Pinpoint the cell where the given text exists, returning its [X, Y] midpoint coordinate. 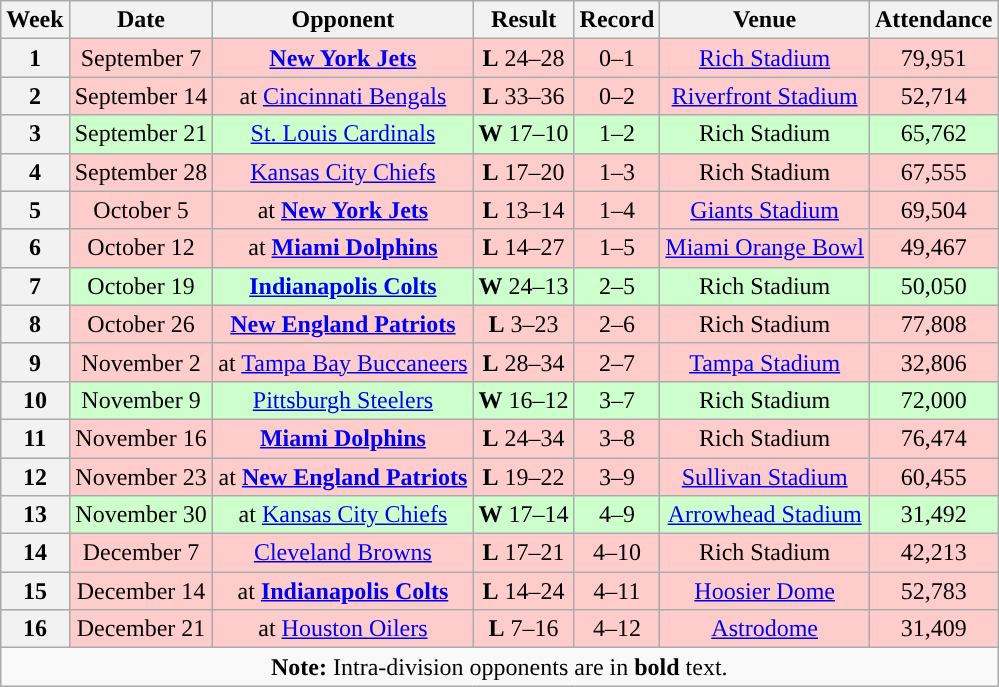
Indianapolis Colts [343, 286]
at Miami Dolphins [343, 248]
72,000 [933, 400]
Riverfront Stadium [765, 96]
Hoosier Dome [765, 591]
1–2 [617, 134]
2–6 [617, 324]
Tampa Stadium [765, 362]
1–3 [617, 172]
5 [35, 210]
L 33–36 [524, 96]
67,555 [933, 172]
October 19 [141, 286]
November 16 [141, 438]
60,455 [933, 477]
3–9 [617, 477]
L 3–23 [524, 324]
12 [35, 477]
Venue [765, 20]
at New England Patriots [343, 477]
0–2 [617, 96]
65,762 [933, 134]
3–8 [617, 438]
L 14–24 [524, 591]
Result [524, 20]
15 [35, 591]
Note: Intra-division opponents are in bold text. [500, 667]
September 21 [141, 134]
L 28–34 [524, 362]
6 [35, 248]
4–12 [617, 629]
St. Louis Cardinals [343, 134]
2–5 [617, 286]
10 [35, 400]
at Tampa Bay Buccaneers [343, 362]
14 [35, 553]
1–5 [617, 248]
79,951 [933, 58]
November 23 [141, 477]
4–11 [617, 591]
November 30 [141, 515]
4 [35, 172]
W 17–10 [524, 134]
Astrodome [765, 629]
2 [35, 96]
September 14 [141, 96]
W 17–14 [524, 515]
November 9 [141, 400]
76,474 [933, 438]
69,504 [933, 210]
0–1 [617, 58]
1 [35, 58]
31,492 [933, 515]
New England Patriots [343, 324]
December 21 [141, 629]
1–4 [617, 210]
L 17–20 [524, 172]
November 2 [141, 362]
L 17–21 [524, 553]
16 [35, 629]
L 19–22 [524, 477]
4–10 [617, 553]
at Cincinnati Bengals [343, 96]
4–9 [617, 515]
32,806 [933, 362]
49,467 [933, 248]
Attendance [933, 20]
Cleveland Browns [343, 553]
Opponent [343, 20]
at Houston Oilers [343, 629]
L 14–27 [524, 248]
at Kansas City Chiefs [343, 515]
New York Jets [343, 58]
L 24–34 [524, 438]
L 13–14 [524, 210]
Arrowhead Stadium [765, 515]
W 16–12 [524, 400]
at Indianapolis Colts [343, 591]
3 [35, 134]
50,050 [933, 286]
42,213 [933, 553]
Pittsburgh Steelers [343, 400]
Kansas City Chiefs [343, 172]
September 7 [141, 58]
Miami Dolphins [343, 438]
11 [35, 438]
7 [35, 286]
77,808 [933, 324]
8 [35, 324]
December 14 [141, 591]
52,714 [933, 96]
9 [35, 362]
Record [617, 20]
October 12 [141, 248]
L 24–28 [524, 58]
Week [35, 20]
52,783 [933, 591]
at New York Jets [343, 210]
December 7 [141, 553]
October 5 [141, 210]
Date [141, 20]
Miami Orange Bowl [765, 248]
W 24–13 [524, 286]
September 28 [141, 172]
2–7 [617, 362]
Sullivan Stadium [765, 477]
L 7–16 [524, 629]
31,409 [933, 629]
13 [35, 515]
3–7 [617, 400]
Giants Stadium [765, 210]
October 26 [141, 324]
